Output the [X, Y] coordinate of the center of the cell containing the given text.  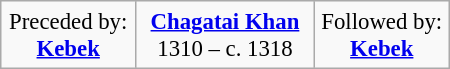
Followed by:Kebek [382, 35]
Chagatai Khan1310 – c. 1318 [224, 35]
Preceded by:Kebek [68, 35]
